Capture the cell that displays the provided text and extract its [X, Y] central coordinate. 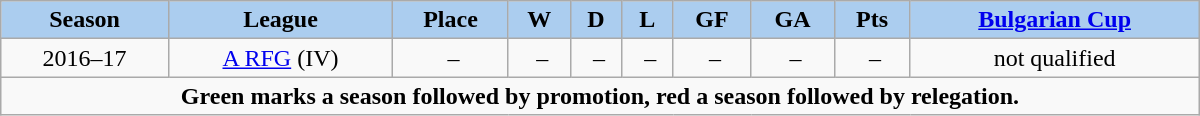
Pts [872, 20]
Season [85, 20]
A RFG (IV) [280, 58]
not qualified [1054, 58]
League [280, 20]
D [596, 20]
2016–17 [85, 58]
L [648, 20]
Green marks a season followed by promotion, red a season followed by relegation. [600, 96]
GF [712, 20]
Bulgarian Cup [1054, 20]
W [539, 20]
Place [451, 20]
GA [792, 20]
